Search for the cell housing the specified text and yield its [x, y] center coordinate. 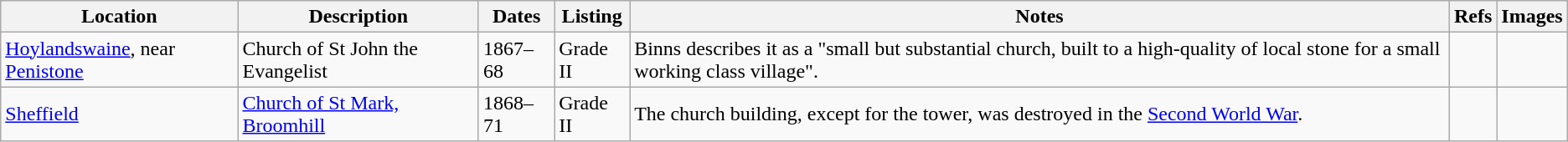
Church of St John the Evangelist [358, 60]
Binns describes it as a "small but substantial church, built to a high-quality of local stone for a small working class village". [1040, 60]
Listing [592, 17]
1867–68 [516, 60]
1868–71 [516, 114]
Notes [1040, 17]
Hoylandswaine, near Penistone [119, 60]
Dates [516, 17]
Images [1532, 17]
Refs [1473, 17]
Sheffield [119, 114]
Location [119, 17]
Church of St Mark, Broomhill [358, 114]
Description [358, 17]
The church building, except for the tower, was destroyed in the Second World War. [1040, 114]
